From the cell containing the given text, extract its center point as [x, y] coordinate. 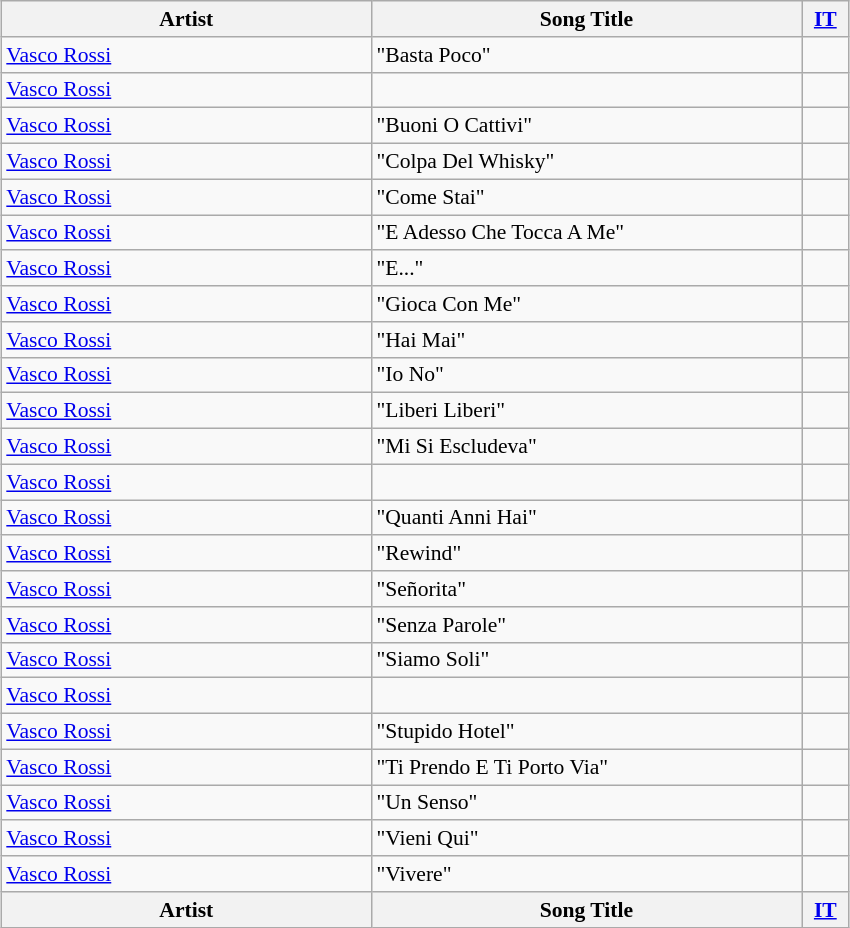
"Stupido Hotel" [586, 731]
"Come Stai" [586, 197]
"Quanti Anni Hai" [586, 518]
"Liberi Liberi" [586, 411]
"Colpa Del Whisky" [586, 161]
"Rewind" [586, 553]
"Un Senso" [586, 802]
"Mi Si Escludeva" [586, 446]
"Ti Prendo E Ti Porto Via" [586, 767]
"Vivere" [586, 874]
"E..." [586, 268]
"Buoni O Cattivi" [586, 126]
"Vieni Qui" [586, 838]
"Senza Parole" [586, 624]
"Io No" [586, 375]
"E Adesso Che Tocca A Me" [586, 232]
"Siamo Soli" [586, 660]
"Señorita" [586, 589]
"Hai Mai" [586, 339]
"Gioca Con Me" [586, 304]
"Basta Poco" [586, 54]
